Detect which cell encompasses the target text, then output its (x, y) center coordinate. 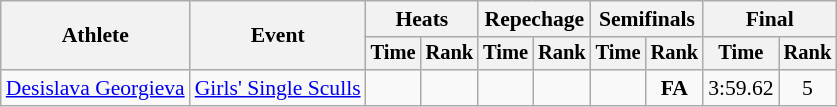
Heats (422, 19)
5 (808, 88)
Athlete (96, 36)
Repechage (534, 19)
Desislava Georgieva (96, 88)
Girls' Single Sculls (278, 88)
FA (675, 88)
Event (278, 36)
3:59.62 (740, 88)
Final (770, 19)
Semifinals (647, 19)
